Return [X, Y] of the center of cell containing provided text 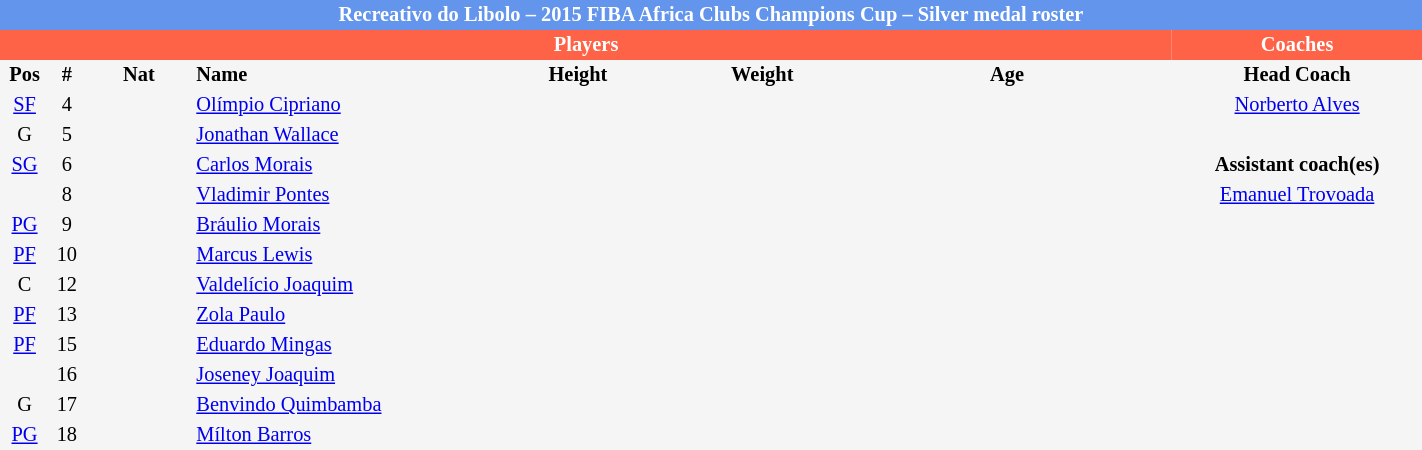
9 [66, 225]
Weight [762, 75]
13 [66, 315]
Emanuel Trovoada [1297, 195]
10 [66, 255]
Benvindo Quimbamba [333, 405]
Pos [24, 75]
5 [66, 135]
Vladimir Pontes [333, 195]
Height [578, 75]
SG [24, 165]
12 [66, 285]
15 [66, 345]
SF [24, 105]
8 [66, 195]
Assistant coach(es) [1297, 165]
C [24, 285]
Coaches [1297, 45]
Jonathan Wallace [333, 135]
Zola Paulo [333, 315]
Olímpio Cipriano [333, 105]
Joseney Joaquim [333, 375]
Eduardo Mingas [333, 345]
18 [66, 435]
16 [66, 375]
Head Coach [1297, 75]
Recreativo do Libolo – 2015 FIBA Africa Clubs Champions Cup – Silver medal roster [711, 15]
17 [66, 405]
Age [1007, 75]
Valdelício Joaquim [333, 285]
Marcus Lewis [333, 255]
Norberto Alves [1297, 105]
Name [333, 75]
6 [66, 165]
# [66, 75]
4 [66, 105]
Players [586, 45]
Mílton Barros [333, 435]
Carlos Morais [333, 165]
Nat [140, 75]
Bráulio Morais [333, 225]
